Scan for the cell matching the given text and deliver its [x, y] coordinate at center. 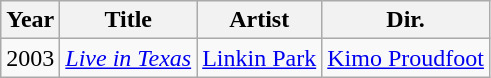
Year [30, 20]
Kimo Proudfoot [406, 58]
Artist [260, 20]
2003 [30, 58]
Title [128, 20]
Live in Texas [128, 58]
Dir. [406, 20]
Linkin Park [260, 58]
